Extract the [X, Y] coordinate from the center of the cell holding the provided text.  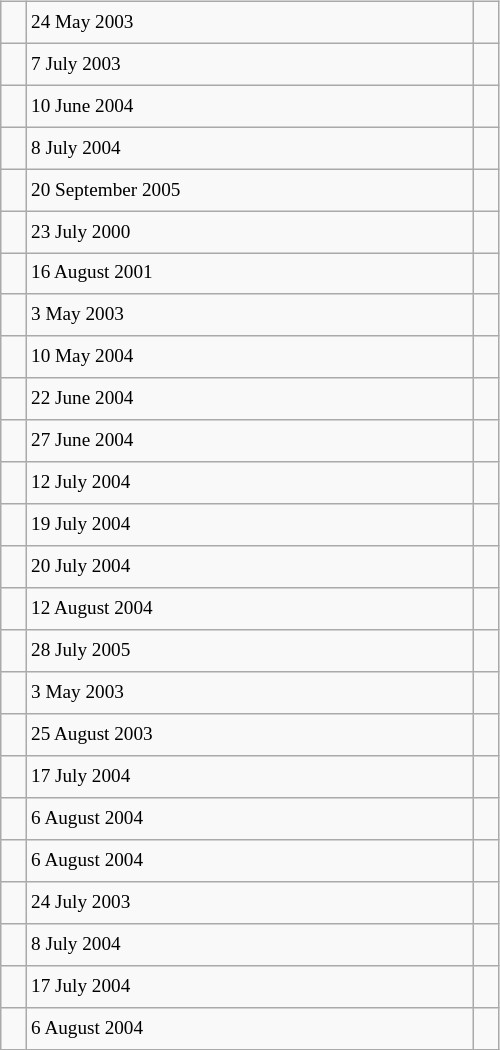
28 July 2005 [249, 651]
20 July 2004 [249, 567]
10 June 2004 [249, 106]
27 June 2004 [249, 441]
12 July 2004 [249, 483]
20 September 2005 [249, 190]
23 July 2000 [249, 232]
19 July 2004 [249, 525]
24 July 2003 [249, 902]
24 May 2003 [249, 22]
16 August 2001 [249, 274]
7 July 2003 [249, 64]
10 May 2004 [249, 357]
12 August 2004 [249, 609]
25 August 2003 [249, 735]
22 June 2004 [249, 399]
